Pinpoint the cell where the given text exists, returning its (x, y) midpoint coordinate. 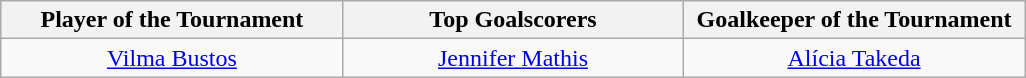
Top Goalscorers (512, 20)
Player of the Tournament (172, 20)
Goalkeeper of the Tournament (854, 20)
Alícia Takeda (854, 58)
Jennifer Mathis (512, 58)
Vilma Bustos (172, 58)
